Scan for the cell matching the given text and deliver its [X, Y] coordinate at center. 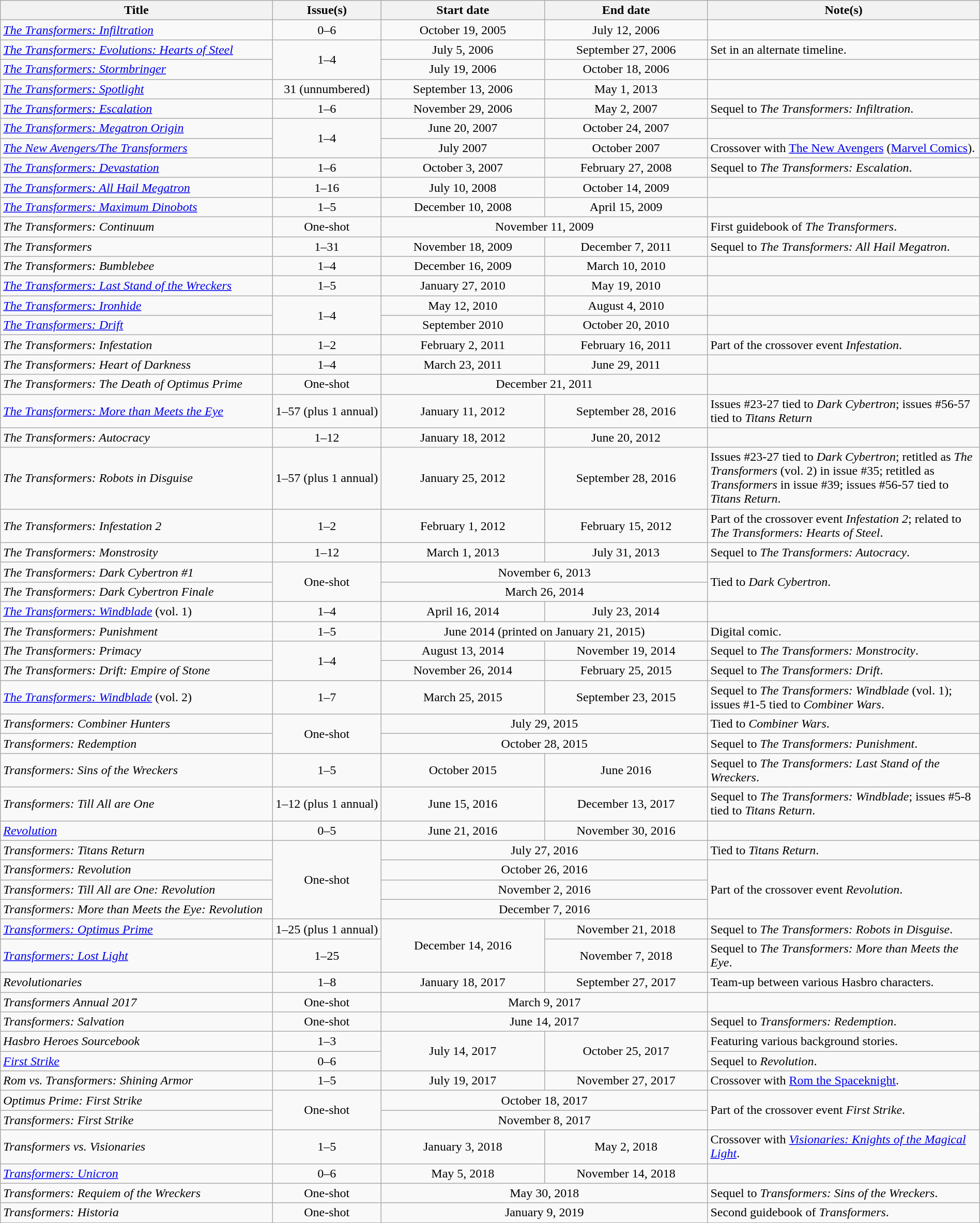
Set in an alternate timeline. [844, 50]
The Transformers: Last Stand of the Wreckers [136, 286]
November 21, 2018 [626, 929]
June 20, 2012 [626, 437]
Sequel to Transformers: Sins of the Wreckers. [844, 1193]
1–31 [327, 247]
Title [136, 10]
June 21, 2016 [463, 831]
Sequel to The Transformers: Escalation. [844, 168]
0–5 [327, 831]
December 10, 2008 [463, 207]
The Transformers: Windblade (vol. 1) [136, 611]
April 15, 2009 [626, 207]
Sequel to The Transformers: Last Stand of the Wreckers. [844, 771]
Part of the crossover event Revolution. [844, 889]
December 21, 2011 [544, 384]
Note(s) [844, 10]
Digital comic. [844, 631]
Transformers: Combiner Hunters [136, 724]
Crossover with The New Avengers (Marvel Comics). [844, 148]
The Transformers: Escalation [136, 109]
Team-up between various Hasbro characters. [844, 982]
June 20, 2007 [463, 128]
November 30, 2016 [626, 831]
The Transformers: Robots in Disguise [136, 478]
Featuring various background stories. [844, 1041]
The Transformers: Windblade (vol. 2) [136, 697]
The Transformers: Infiltration [136, 30]
Sequel to The Transformers: Drift. [844, 671]
May 2, 2007 [626, 109]
Transformers: Till All are One: Revolution [136, 889]
Part of the crossover event First Strike. [844, 1110]
September 13, 2006 [463, 89]
November 27, 2017 [626, 1081]
July 12, 2006 [626, 30]
Transformers: Optimus Prime [136, 929]
The Transformers [136, 247]
Part of the crossover event Infestation. [844, 345]
December 13, 2017 [626, 804]
Sequel to The Transformers: Monstrocity. [844, 651]
July 19, 2017 [463, 1081]
October 19, 2005 [463, 30]
The Transformers: More than Meets the Eye [136, 411]
August 13, 2014 [463, 651]
July 31, 2013 [626, 552]
September 27, 2017 [626, 982]
The Transformers: Stormbringer [136, 69]
1–3 [327, 1041]
The Transformers: Evolutions: Hearts of Steel [136, 50]
The Transformers: Primacy [136, 651]
May 30, 2018 [544, 1193]
March 9, 2017 [544, 1002]
Sequel to The Transformers: Robots in Disguise. [844, 929]
June 29, 2011 [626, 365]
January 25, 2012 [463, 478]
January 27, 2010 [463, 286]
The Transformers: Infestation 2 [136, 525]
1–12 (plus 1 annual) [327, 804]
May 5, 2018 [463, 1173]
March 10, 2010 [626, 266]
The Transformers: Bumblebee [136, 266]
Transformers vs. Visionaries [136, 1147]
June 14, 2017 [544, 1022]
Sequel to The Transformers: More than Meets the Eye. [844, 956]
February 2, 2011 [463, 345]
1–7 [327, 697]
The Transformers: Monstrosity [136, 552]
The Transformers: Dark Cybertron Finale [136, 592]
November 2, 2016 [544, 889]
Second guidebook of Transformers. [844, 1213]
February 25, 2015 [626, 671]
Tied to Titans Return. [844, 850]
October 2015 [463, 771]
Transformers: Unicron [136, 1173]
September 23, 2015 [626, 697]
January 18, 2017 [463, 982]
January 9, 2019 [544, 1213]
August 4, 2010 [626, 306]
Crossover with Visionaries: Knights of the Magical Light. [844, 1147]
Rom vs. Transformers: Shining Armor [136, 1081]
The Transformers: Punishment [136, 631]
Sequel to The Transformers: Windblade (vol. 1); issues #1-5 tied to Combiner Wars. [844, 697]
March 25, 2015 [463, 697]
July 14, 2017 [463, 1051]
February 15, 2012 [626, 525]
Sequel to The Transformers: Autocracy. [844, 552]
November 14, 2018 [626, 1173]
December 7, 2016 [544, 909]
First guidebook of The Transformers. [844, 227]
October 2007 [626, 148]
Transformers: Salvation [136, 1022]
Part of the crossover event Infestation 2; related to The Transformers: Hearts of Steel. [844, 525]
March 23, 2011 [463, 365]
Transformers: Requiem of the Wreckers [136, 1193]
Sequel to The Transformers: Punishment. [844, 744]
Revolutionaries [136, 982]
1–25 (plus 1 annual) [327, 929]
July 19, 2006 [463, 69]
Crossover with Rom the Spaceknight. [844, 1081]
November 7, 2018 [626, 956]
February 27, 2008 [626, 168]
December 16, 2009 [463, 266]
Issues #23-27 tied to Dark Cybertron; issues #56-57 tied to Titans Return [844, 411]
February 1, 2012 [463, 525]
The Transformers: Drift [136, 325]
October 20, 2010 [626, 325]
November 8, 2017 [544, 1120]
September 27, 2006 [626, 50]
November 29, 2006 [463, 109]
Start date [463, 10]
Transformers: Historia [136, 1213]
31 (unnumbered) [327, 89]
May 2, 2018 [626, 1147]
November 11, 2009 [544, 227]
The Transformers: Autocracy [136, 437]
Transformers: Lost Light [136, 956]
January 3, 2018 [463, 1147]
March 26, 2014 [544, 592]
October 14, 2009 [626, 187]
May 1, 2013 [626, 89]
June 2016 [626, 771]
Transformers: Sins of the Wreckers [136, 771]
1–8 [327, 982]
Sequel to The Transformers: Windblade; issues #5-8 tied to Titans Return. [844, 804]
May 19, 2010 [626, 286]
October 24, 2007 [626, 128]
July 27, 2016 [544, 850]
The Transformers: Dark Cybertron #1 [136, 572]
July 29, 2015 [544, 724]
The Transformers: Ironhide [136, 306]
November 6, 2013 [544, 572]
1–25 [327, 956]
Hasbro Heroes Sourcebook [136, 1041]
June 15, 2016 [463, 804]
Sequel to The Transformers: Infiltration. [844, 109]
Transformers: More than Meets the Eye: Revolution [136, 909]
October 3, 2007 [463, 168]
January 11, 2012 [463, 411]
The Transformers: Drift: Empire of Stone [136, 671]
May 12, 2010 [463, 306]
Transformers: Till All are One [136, 804]
The Transformers: Infestation [136, 345]
Optimus Prime: First Strike [136, 1100]
The Transformers: Maximum Dinobots [136, 207]
Sequel to The Transformers: All Hail Megatron. [844, 247]
The Transformers: All Hail Megatron [136, 187]
The Transformers: The Death of Optimus Prime [136, 384]
November 26, 2014 [463, 671]
First Strike [136, 1061]
July 10, 2008 [463, 187]
1–16 [327, 187]
July 5, 2006 [463, 50]
The Transformers: Heart of Darkness [136, 365]
The Transformers: Devastation [136, 168]
January 18, 2012 [463, 437]
October 18, 2017 [544, 1100]
End date [626, 10]
The Transformers: Continuum [136, 227]
Transformers: First Strike [136, 1120]
Transformers: Revolution [136, 870]
February 16, 2011 [626, 345]
Sequel to Revolution. [844, 1061]
March 1, 2013 [463, 552]
Sequel to Transformers: Redemption. [844, 1022]
The Transformers: Spotlight [136, 89]
July 2007 [463, 148]
November 19, 2014 [626, 651]
December 14, 2016 [463, 945]
July 23, 2014 [626, 611]
The New Avengers/The Transformers [136, 148]
October 26, 2016 [544, 870]
October 25, 2017 [626, 1051]
The Transformers: Megatron Origin [136, 128]
Tied to Dark Cybertron. [844, 582]
October 28, 2015 [544, 744]
Tied to Combiner Wars. [844, 724]
November 18, 2009 [463, 247]
April 16, 2014 [463, 611]
June 2014 (printed on January 21, 2015) [544, 631]
Issue(s) [327, 10]
October 18, 2006 [626, 69]
Revolution [136, 831]
Transformers: Redemption [136, 744]
December 7, 2011 [626, 247]
Transformers: Titans Return [136, 850]
September 2010 [463, 325]
Transformers Annual 2017 [136, 1002]
